Identify which cell holds the provided text, then report its (x, y) central coordinate. 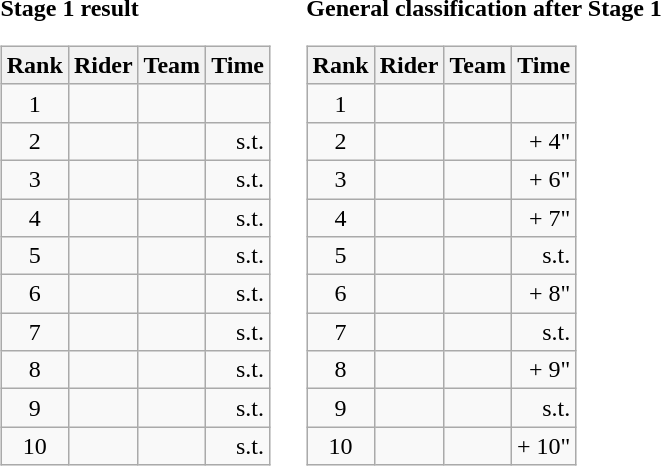
+ 9" (543, 370)
+ 8" (543, 294)
+ 10" (543, 446)
+ 4" (543, 141)
+ 7" (543, 217)
+ 6" (543, 179)
